For the text-containing cell, return its midpoint in (X, Y) coordinate format. 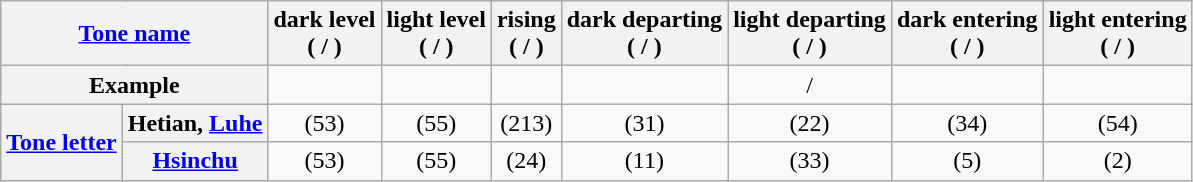
dark entering( / ) (967, 34)
Tone letter (62, 142)
Example (134, 85)
(54) (1118, 123)
rising( / ) (526, 34)
(2) (1118, 161)
(31) (644, 123)
(34) (967, 123)
(5) (967, 161)
Hsinchu (195, 161)
(213) (526, 123)
dark level( / ) (324, 34)
light level( / ) (436, 34)
Hetian, Luhe (195, 123)
dark departing( / ) (644, 34)
(24) (526, 161)
light departing( / ) (810, 34)
(33) (810, 161)
light entering( / ) (1118, 34)
(11) (644, 161)
(22) (810, 123)
Tone name (134, 34)
/ (810, 85)
